Extract the [x, y] coordinate from the center of the cell holding the provided text.  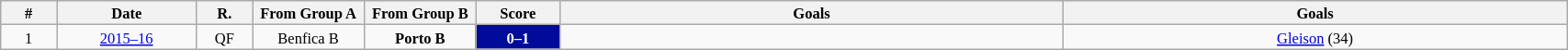
# [29, 13]
QF [224, 37]
Porto B [420, 37]
R. [224, 13]
Benfica B [309, 37]
From Group A [309, 13]
2015–16 [127, 37]
1 [29, 37]
Gleison (34) [1315, 37]
Date [127, 13]
From Group B [420, 13]
0–1 [518, 37]
Score [518, 13]
